Scan for the cell matching the given text and deliver its (X, Y) coordinate at center. 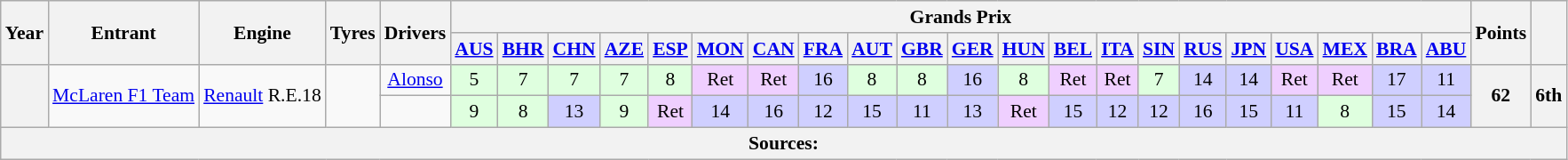
HUN (1024, 49)
AZE (625, 49)
Grands Prix (961, 17)
AUS (474, 49)
GER (973, 49)
BHR (524, 49)
BEL (1073, 49)
USA (1295, 49)
Engine (263, 32)
ESP (670, 49)
SIN (1159, 49)
62 (1501, 96)
Drivers (416, 32)
ITA (1117, 49)
JPN (1248, 49)
MEX (1345, 49)
AUT (872, 49)
CHN (574, 49)
5 (474, 80)
Renault R.E.18 (263, 96)
MON (721, 49)
McLaren F1 Team (123, 96)
GBR (922, 49)
17 (1397, 80)
RUS (1202, 49)
FRA (823, 49)
Tyres (353, 32)
BRA (1397, 49)
Sources: (784, 144)
Year (25, 32)
6th (1548, 96)
ABU (1446, 49)
Alonso (416, 80)
Entrant (123, 32)
Points (1501, 32)
CAN (774, 49)
